Pinpoint the cell where the given text exists, returning its (X, Y) midpoint coordinate. 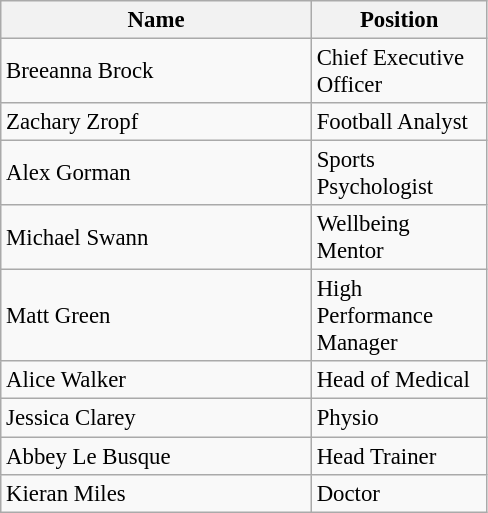
Abbey Le Busque (156, 456)
Head Trainer (399, 456)
Kieran Miles (156, 493)
Name (156, 20)
Jessica Clarey (156, 418)
Chief Executive Officer (399, 72)
Alice Walker (156, 381)
Michael Swann (156, 238)
Doctor (399, 493)
Breeanna Brock (156, 72)
Physio (399, 418)
Position (399, 20)
Football Analyst (399, 122)
High Performance Manager (399, 316)
Zachary Zropf (156, 122)
Sports Psychologist (399, 174)
Head of Medical (399, 381)
Wellbeing Mentor (399, 238)
Alex Gorman (156, 174)
Matt Green (156, 316)
